Pinpoint the cell where the given text exists, returning its [X, Y] midpoint coordinate. 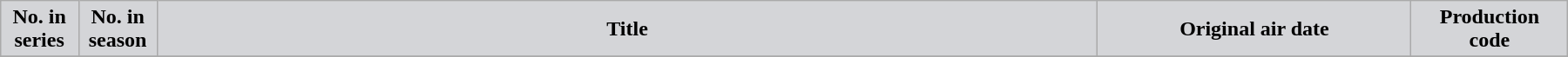
Productioncode [1490, 29]
Original air date [1254, 29]
No. inseason [118, 29]
Title [627, 29]
No. inseries [39, 29]
